For the text-containing cell, return its midpoint in [x, y] coordinate format. 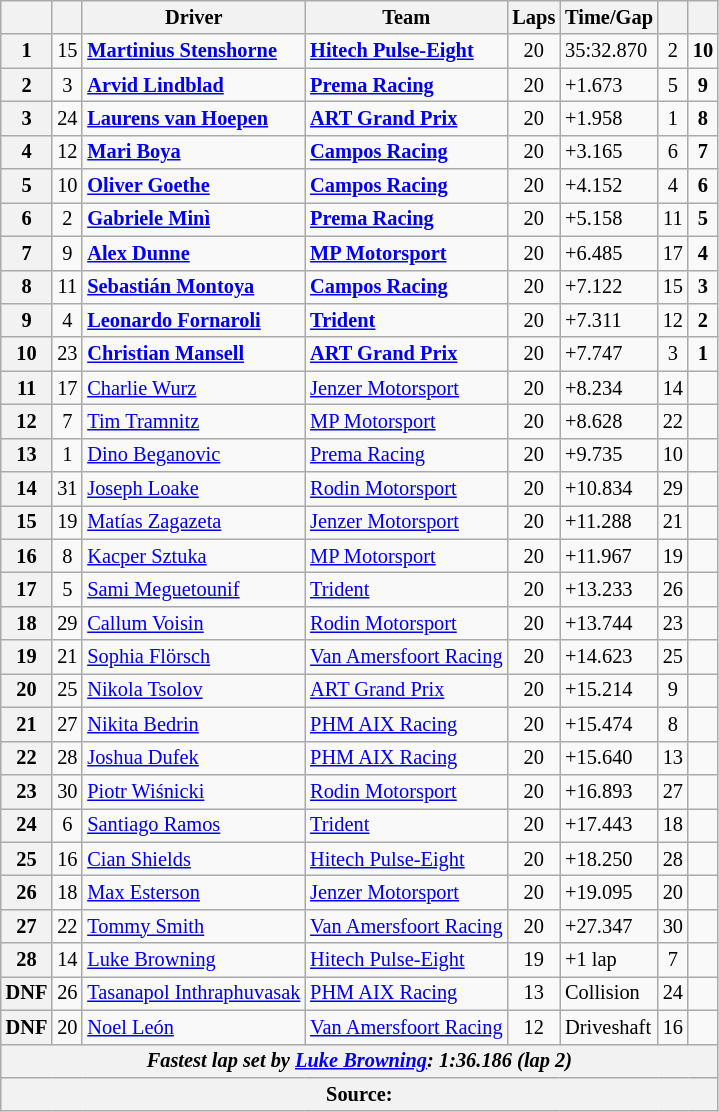
+13.233 [609, 589]
Tommy Smith [194, 926]
Martinius Stenshorne [194, 51]
Christian Mansell [194, 354]
+16.893 [609, 791]
+15.214 [609, 690]
+8.628 [609, 421]
+13.744 [609, 623]
+11.967 [609, 556]
Nikola Tsolov [194, 690]
+7.311 [609, 320]
+14.623 [609, 657]
Callum Voisin [194, 623]
+11.288 [609, 522]
Dino Beganovic [194, 455]
+6.485 [609, 253]
Matías Zagazeta [194, 522]
+7.122 [609, 287]
Laurens van Hoepen [194, 118]
Kacper Sztuka [194, 556]
Cian Shields [194, 859]
Santiago Ramos [194, 825]
Time/Gap [609, 17]
+5.158 [609, 219]
+4.152 [609, 186]
+9.735 [609, 455]
+18.250 [609, 859]
Driver [194, 17]
Nikita Bedrin [194, 724]
Charlie Wurz [194, 388]
Mari Boya [194, 152]
Arvid Lindblad [194, 85]
35:32.870 [609, 51]
Max Esterson [194, 892]
Leonardo Fornaroli [194, 320]
+15.474 [609, 724]
Piotr Wiśnicki [194, 791]
+7.747 [609, 354]
+17.443 [609, 825]
+3.165 [609, 152]
Tim Tramnitz [194, 421]
+19.095 [609, 892]
Sami Meguetounif [194, 589]
+8.234 [609, 388]
Laps [534, 17]
31 [67, 489]
Tasanapol Inthraphuvasak [194, 993]
Team [406, 17]
Oliver Goethe [194, 186]
+15.640 [609, 758]
Driveshaft [609, 1027]
Joseph Loake [194, 489]
Joshua Dufek [194, 758]
+1.958 [609, 118]
Gabriele Minì [194, 219]
Noel León [194, 1027]
Collision [609, 993]
Fastest lap set by Luke Browning: 1:36.186 (lap 2) [360, 1061]
Sebastián Montoya [194, 287]
+10.834 [609, 489]
Sophia Flörsch [194, 657]
Luke Browning [194, 960]
Alex Dunne [194, 253]
Source: [360, 1094]
+1.673 [609, 85]
+27.347 [609, 926]
+1 lap [609, 960]
